Provide the (x, y) coordinate of the cell's center where the given text is located.  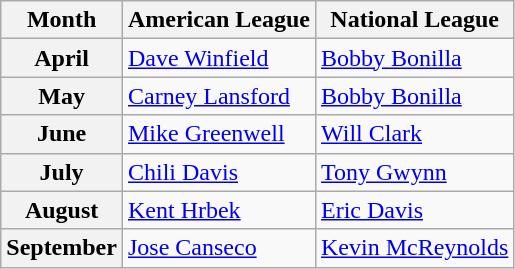
Will Clark (414, 134)
April (62, 58)
Eric Davis (414, 210)
Carney Lansford (218, 96)
July (62, 172)
September (62, 248)
American League (218, 20)
June (62, 134)
Tony Gwynn (414, 172)
Mike Greenwell (218, 134)
Kent Hrbek (218, 210)
August (62, 210)
Chili Davis (218, 172)
May (62, 96)
Jose Canseco (218, 248)
Kevin McReynolds (414, 248)
Month (62, 20)
National League (414, 20)
Dave Winfield (218, 58)
